Find where the given text appears and provide that cell's center as [X, Y] coordinate. 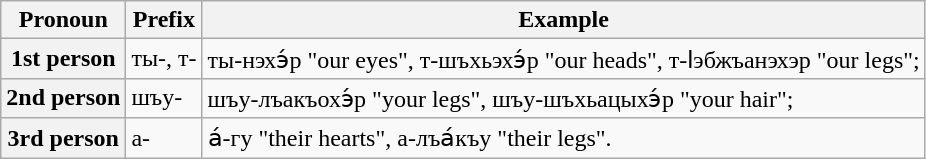
3rd person [64, 138]
Prefix [164, 20]
а- [164, 138]
шъу-лъакъохэ́р "your legs", шъу-шъхьацыхэ́р "your hair"; [564, 98]
ты-нэхэ́р "our eyes", т-шъхьэхэ́р "our heads", т-ӏэбжъанэхэр "our legs"; [564, 59]
1st person [64, 59]
ты-, т- [164, 59]
2nd person [64, 98]
Pronoun [64, 20]
шъу- [164, 98]
а́-гу "their hearts", а-лъа́къу "their legs". [564, 138]
Example [564, 20]
